For the text-containing cell, return its midpoint in (x, y) coordinate format. 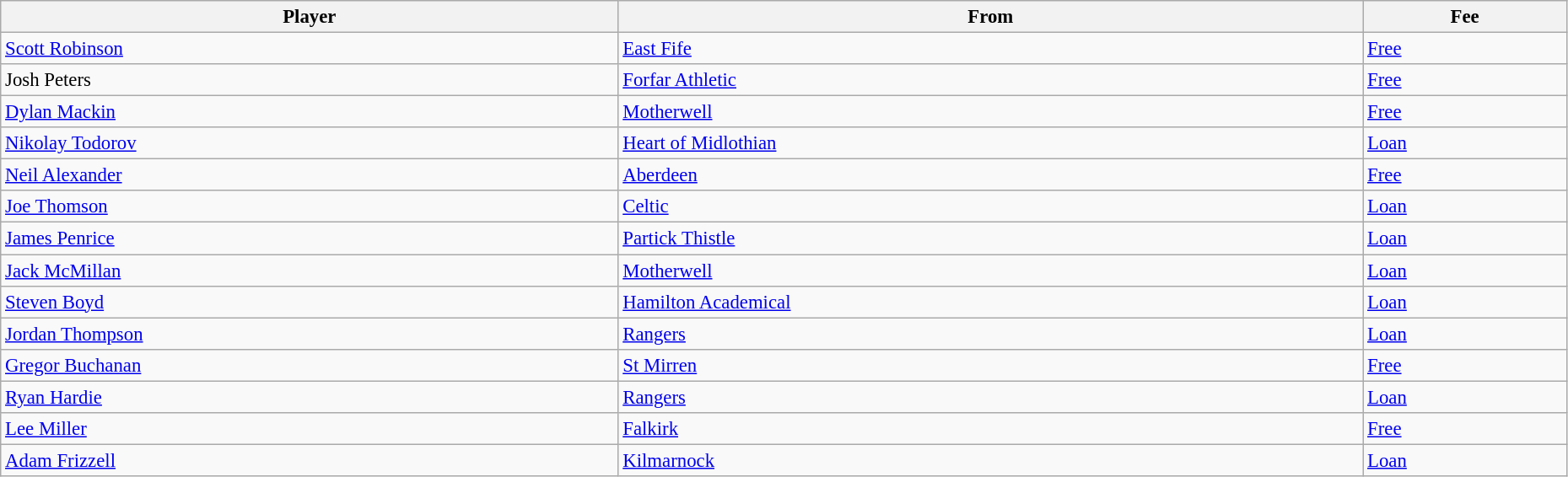
Josh Peters (310, 80)
Forfar Athletic (990, 80)
Adam Frizzell (310, 460)
East Fife (990, 49)
Player (310, 17)
Scott Robinson (310, 49)
Celtic (990, 206)
Fee (1465, 17)
Aberdeen (990, 175)
Steven Boyd (310, 302)
Gregor Buchanan (310, 365)
Heart of Midlothian (990, 143)
Dylan Mackin (310, 112)
Lee Miller (310, 429)
From (990, 17)
Nikolay Todorov (310, 143)
Ryan Hardie (310, 397)
Jack McMillan (310, 271)
St Mirren (990, 365)
Jordan Thompson (310, 334)
Partick Thistle (990, 238)
Falkirk (990, 429)
James Penrice (310, 238)
Kilmarnock (990, 460)
Joe Thomson (310, 206)
Hamilton Academical (990, 302)
Neil Alexander (310, 175)
